Find where the given text appears and provide that cell's center as [x, y] coordinate. 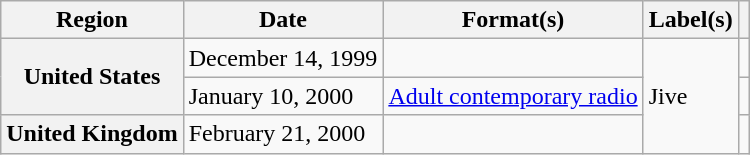
Jive [690, 96]
Adult contemporary radio [513, 96]
January 10, 2000 [283, 96]
December 14, 1999 [283, 58]
United States [92, 77]
Date [283, 20]
Label(s) [690, 20]
February 21, 2000 [283, 134]
United Kingdom [92, 134]
Format(s) [513, 20]
Region [92, 20]
